Determine the [X, Y] coordinate at the center of the cell enclosing the given text.  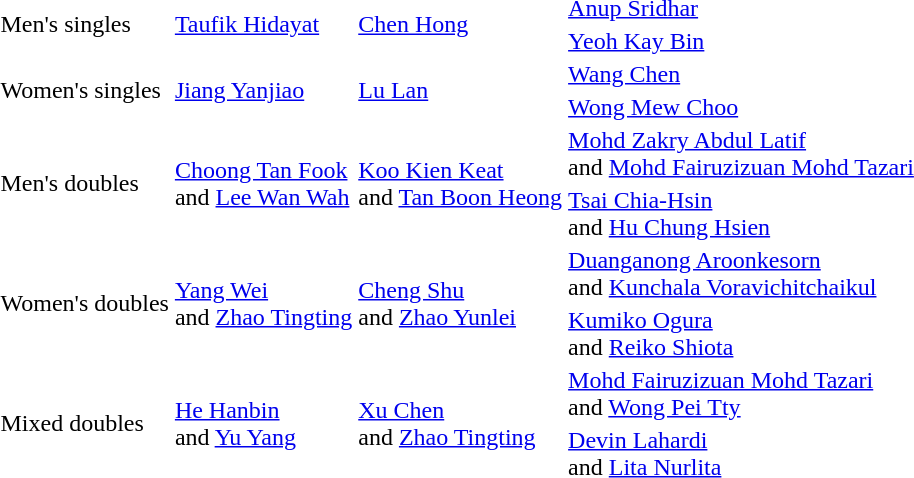
Cheng Shuand Zhao Yunlei [460, 304]
Choong Tan Fookand Lee Wan Wah [263, 184]
Lu Lan [460, 90]
Jiang Yanjiao [263, 90]
Koo Kien Keatand Tan Boon Heong [460, 184]
Yang Weiand Zhao Tingting [263, 304]
